Return the [x, y] coordinate for the center point of the cell that contains the specified text.  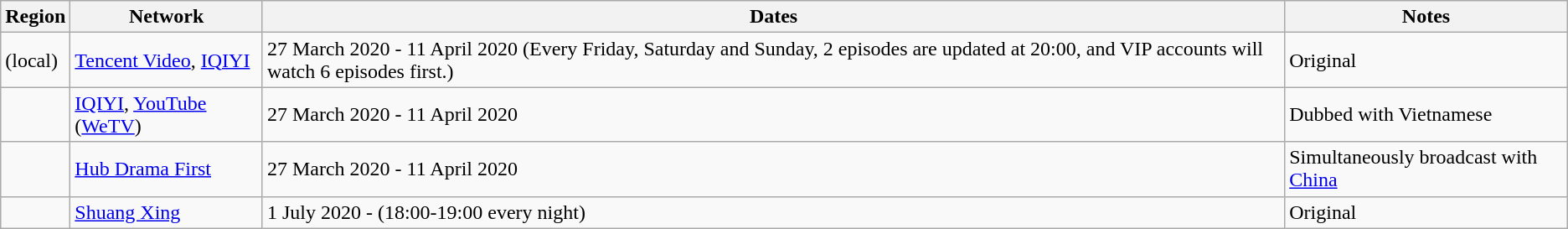
Tencent Video, IQIYI [167, 60]
(local) [35, 60]
Simultaneously broadcast with China [1426, 169]
1 July 2020 - (18:00-19:00 every night) [773, 212]
27 March 2020 - 11 April 2020 (Every Friday, Saturday and Sunday, 2 episodes are updated at 20:00, and VIP accounts will watch 6 episodes first.) [773, 60]
Hub Drama First [167, 169]
Notes [1426, 17]
Dates [773, 17]
Region [35, 17]
Network [167, 17]
Dubbed with Vietnamese [1426, 114]
Shuang Xing [167, 212]
IQIYI, YouTube (WeTV) [167, 114]
